Capture the cell that displays the provided text and extract its [X, Y] central coordinate. 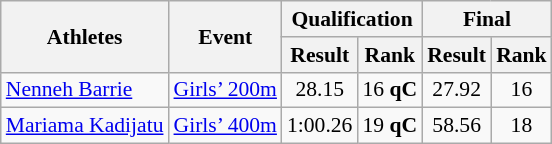
Girls’ 400m [226, 126]
18 [522, 126]
Girls’ 200m [226, 90]
1:00.26 [320, 126]
58.56 [456, 126]
Qualification [352, 19]
27.92 [456, 90]
16 [522, 90]
Final [486, 19]
Athletes [85, 36]
16 qC [390, 90]
28.15 [320, 90]
Nenneh Barrie [85, 90]
19 qC [390, 126]
Event [226, 36]
Mariama Kadijatu [85, 126]
